From the cell containing the given text, extract its center point as [X, Y] coordinate. 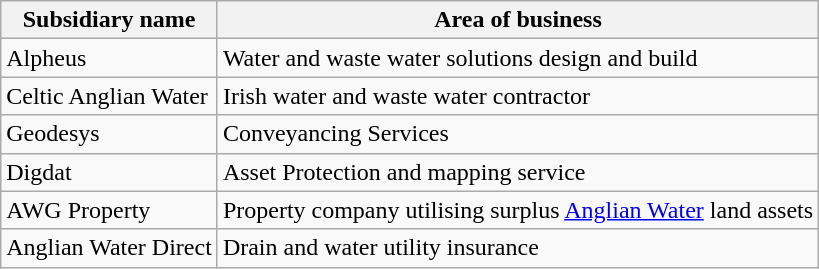
Irish water and waste water contractor [518, 96]
Celtic Anglian Water [110, 96]
Anglian Water Direct [110, 248]
Digdat [110, 172]
Geodesys [110, 134]
AWG Property [110, 210]
Drain and water utility insurance [518, 248]
Alpheus [110, 58]
Conveyancing Services [518, 134]
Subsidiary name [110, 20]
Area of business [518, 20]
Property company utilising surplus Anglian Water land assets [518, 210]
Asset Protection and mapping service [518, 172]
Water and waste water solutions design and build [518, 58]
